Return (X, Y) of the center of cell containing provided text 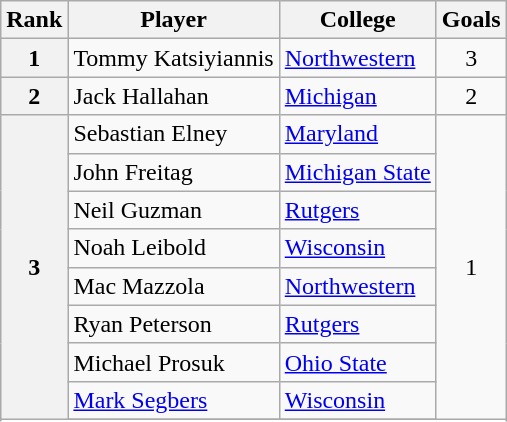
Mark Segbers (174, 400)
Mac Mazzola (174, 286)
Player (174, 20)
Tommy Katsiyiannis (174, 58)
Michigan State (358, 172)
Jack Hallahan (174, 96)
Noah Leibold (174, 248)
Ohio State (358, 362)
Ryan Peterson (174, 324)
Michael Prosuk (174, 362)
Sebastian Elney (174, 134)
College (358, 20)
Neil Guzman (174, 210)
John Freitag (174, 172)
Rank (34, 20)
Goals (471, 20)
Michigan (358, 96)
Maryland (358, 134)
